Return the [X, Y] coordinate for the center point of the cell that contains the specified text.  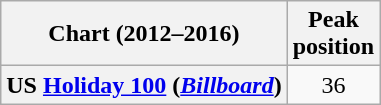
36 [333, 85]
Peakposition [333, 34]
Chart (2012–2016) [144, 34]
US Holiday 100 (Billboard) [144, 85]
